Pinpoint the cell where the given text exists, returning its (X, Y) midpoint coordinate. 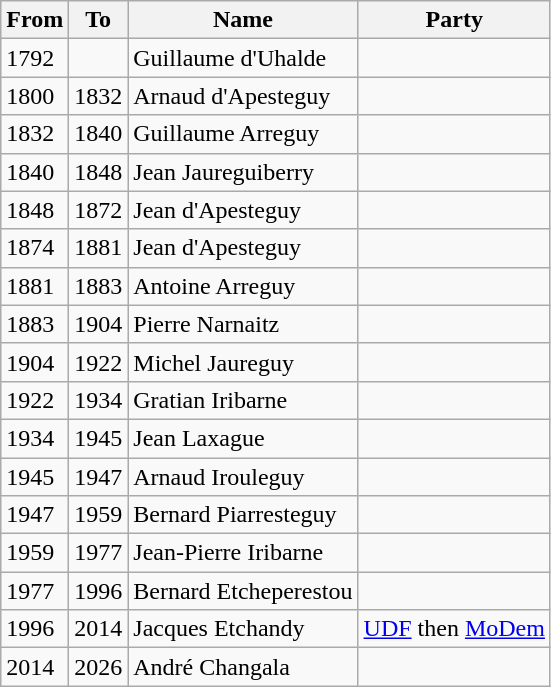
Guillaume d'Uhalde (243, 58)
To (98, 20)
2026 (98, 667)
Antoine Arreguy (243, 286)
Jean Laxague (243, 438)
Jean-Pierre Iribarne (243, 553)
1874 (35, 248)
From (35, 20)
Party (454, 20)
Bernard Etcheperestou (243, 591)
Pierre Narnaitz (243, 324)
1872 (98, 210)
Jean Jaureguiberry (243, 172)
Michel Jaureguy (243, 362)
Bernard Piarresteguy (243, 515)
1792 (35, 58)
Arnaud d'Apesteguy (243, 96)
1800 (35, 96)
Guillaume Arreguy (243, 134)
André Changala (243, 667)
Arnaud Irouleguy (243, 477)
Jacques Etchandy (243, 629)
UDF then MoDem (454, 629)
Name (243, 20)
Gratian Iribarne (243, 400)
